Identify which cell holds the provided text, then report its [x, y] central coordinate. 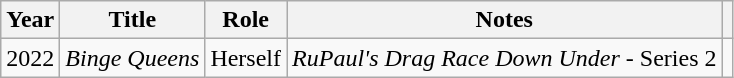
Year [30, 20]
2022 [30, 58]
RuPaul's Drag Race Down Under - Series 2 [504, 58]
Role [246, 20]
Notes [504, 20]
Binge Queens [132, 58]
Herself [246, 58]
Title [132, 20]
